Output the (x, y) coordinate of the center of the cell containing the given text.  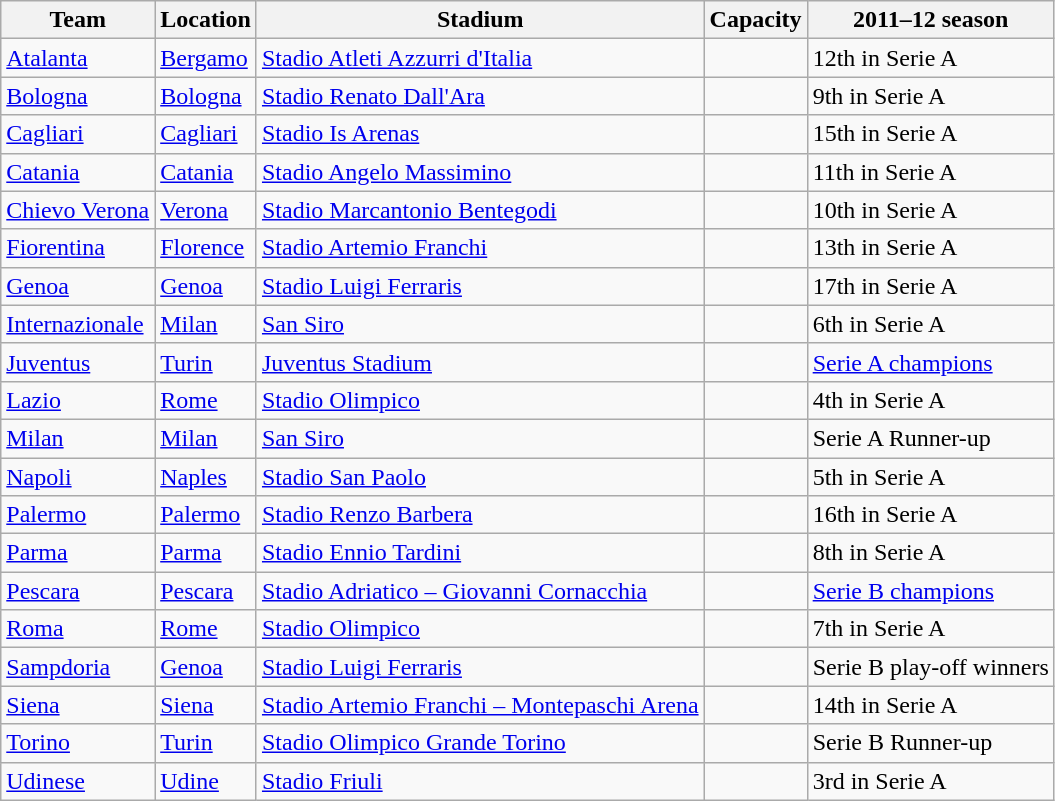
Stadio Marcantonio Bentegodi (480, 210)
Roma (78, 629)
Serie B champions (930, 591)
14th in Serie A (930, 705)
Stadio Friuli (480, 781)
Stadium (480, 20)
Stadio Ennio Tardini (480, 553)
Verona (206, 210)
16th in Serie A (930, 515)
Stadio San Paolo (480, 477)
Stadio Renato Dall'Ara (480, 96)
Fiorentina (78, 248)
3rd in Serie A (930, 781)
Serie B play-off winners (930, 667)
Sampdoria (78, 667)
Udine (206, 781)
Juventus (78, 362)
9th in Serie A (930, 96)
Napoli (78, 477)
Naples (206, 477)
4th in Serie A (930, 400)
Serie A champions (930, 362)
11th in Serie A (930, 172)
Internazionale (78, 324)
Bergamo (206, 58)
Stadio Atleti Azzurri d'Italia (480, 58)
6th in Serie A (930, 324)
Stadio Renzo Barbera (480, 515)
Stadio Angelo Massimino (480, 172)
Stadio Artemio Franchi – Montepaschi Arena (480, 705)
15th in Serie A (930, 134)
Atalanta (78, 58)
Lazio (78, 400)
12th in Serie A (930, 58)
10th in Serie A (930, 210)
2011–12 season (930, 20)
Juventus Stadium (480, 362)
Stadio Is Arenas (480, 134)
Stadio Olimpico Grande Torino (480, 743)
17th in Serie A (930, 286)
8th in Serie A (930, 553)
13th in Serie A (930, 248)
5th in Serie A (930, 477)
7th in Serie A (930, 629)
Location (206, 20)
Capacity (756, 20)
Serie A Runner-up (930, 438)
Team (78, 20)
Udinese (78, 781)
Chievo Verona (78, 210)
Torino (78, 743)
Stadio Adriatico – Giovanni Cornacchia (480, 591)
Serie B Runner-up (930, 743)
Florence (206, 248)
Stadio Artemio Franchi (480, 248)
